From the cell containing the given text, extract its center point as [x, y] coordinate. 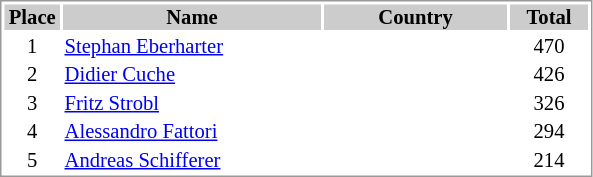
214 [549, 160]
294 [549, 131]
Didier Cuche [192, 75]
Name [192, 17]
326 [549, 103]
Total [549, 17]
426 [549, 75]
Stephan Eberharter [192, 46]
2 [32, 75]
Country [416, 17]
5 [32, 160]
470 [549, 46]
3 [32, 103]
Andreas Schifferer [192, 160]
Place [32, 17]
Fritz Strobl [192, 103]
1 [32, 46]
4 [32, 131]
Alessandro Fattori [192, 131]
